Determine the (x, y) coordinate at the center of the cell enclosing the given text.  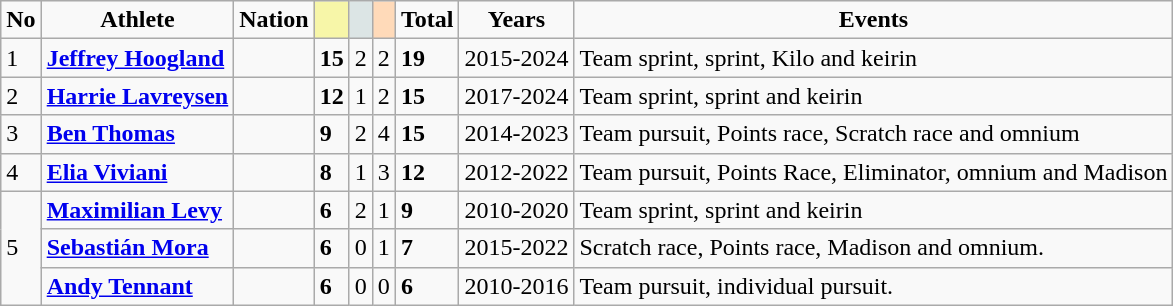
Elia Viviani (138, 172)
2017-2024 (516, 96)
7 (427, 248)
Sebastián Mora (138, 248)
Maximilian Levy (138, 210)
2010-2020 (516, 210)
Ben Thomas (138, 134)
2015-2022 (516, 248)
Team sprint, sprint, Kilo and keirin (874, 58)
Team pursuit, Points race, Scratch race and omnium (874, 134)
Nation (274, 20)
Total (427, 20)
Scratch race, Points race, Madison and omnium. (874, 248)
2012-2022 (516, 172)
Athlete (138, 20)
2014-2023 (516, 134)
Team pursuit, Points Race, Eliminator, omnium and Madison (874, 172)
2010-2016 (516, 286)
19 (427, 58)
Jeffrey Hoogland (138, 58)
Andy Tennant (138, 286)
Events (874, 20)
2015-2024 (516, 58)
Harrie Lavreysen (138, 96)
Years (516, 20)
8 (332, 172)
5 (21, 248)
Team pursuit, individual pursuit. (874, 286)
No (21, 20)
